Output the (x, y) coordinate of the center of the cell containing the given text.  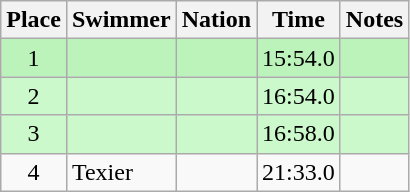
3 (34, 134)
Notes (374, 20)
Nation (216, 20)
Place (34, 20)
Swimmer (121, 20)
21:33.0 (299, 172)
Time (299, 20)
Texier (121, 172)
4 (34, 172)
15:54.0 (299, 58)
16:54.0 (299, 96)
2 (34, 96)
16:58.0 (299, 134)
1 (34, 58)
